Search for the cell housing the specified text and yield its [X, Y] center coordinate. 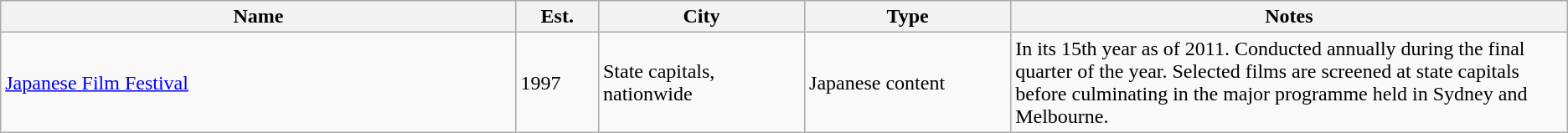
Type [908, 17]
Japanese Film Festival [258, 82]
Notes [1290, 17]
Est. [557, 17]
Japanese content [908, 82]
Name [258, 17]
1997 [557, 82]
State capitals, nationwide [701, 82]
City [701, 17]
